Provide the (X, Y) coordinate of the cell's center where the given text is located.  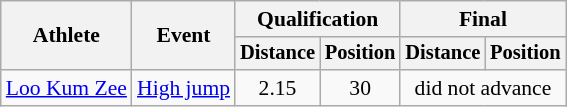
did not advance (482, 88)
Final (482, 19)
Loo Kum Zee (66, 88)
High jump (184, 88)
2.15 (278, 88)
Qualification (318, 19)
30 (360, 88)
Event (184, 36)
Athlete (66, 36)
